Detect which cell encompasses the target text, then output its (X, Y) center coordinate. 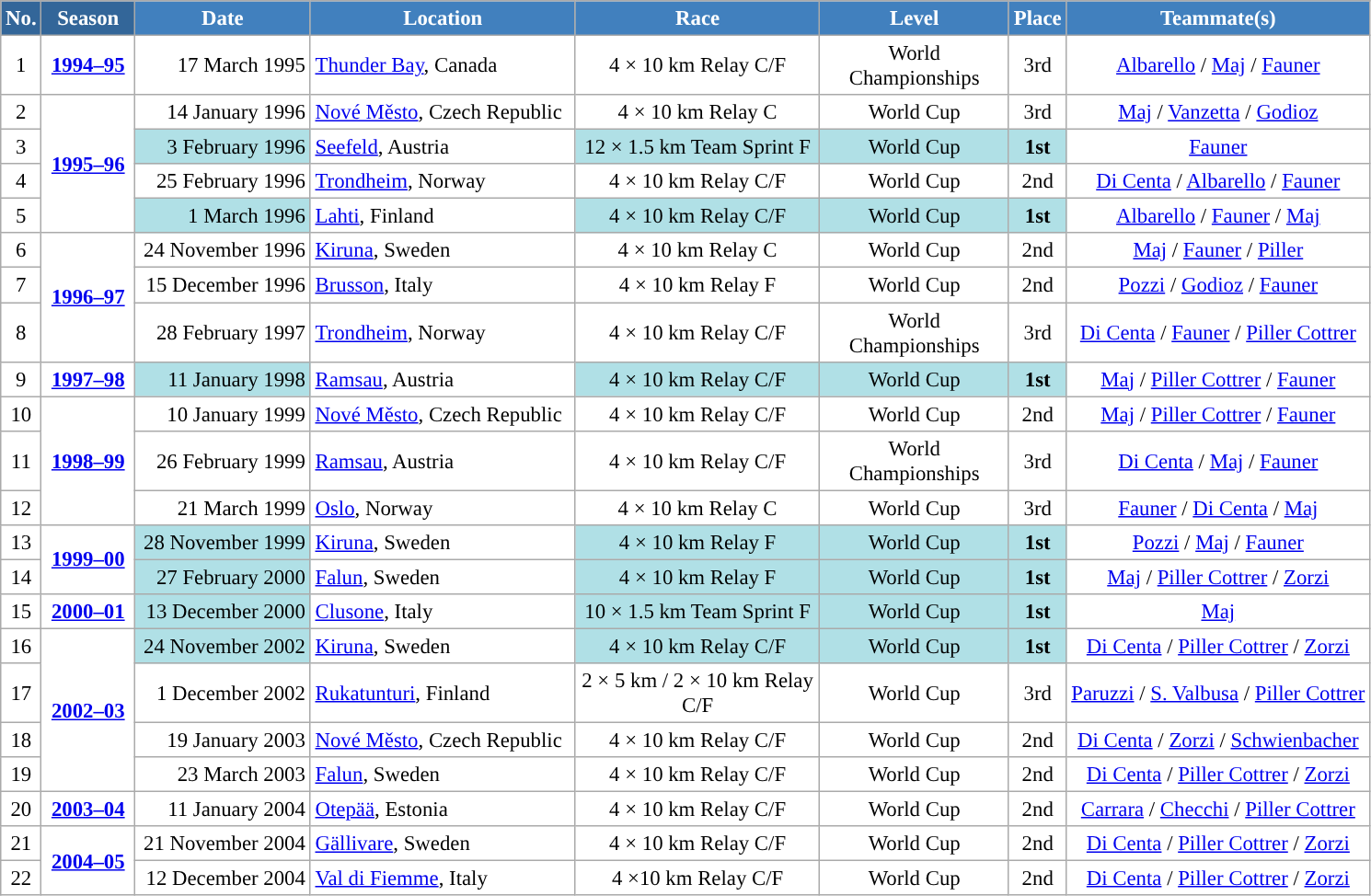
11 January 1998 (223, 379)
21 March 1999 (223, 508)
18 (21, 741)
3 (21, 147)
21 (21, 844)
Val di Fiemme, Italy (443, 879)
10 January 1999 (223, 414)
4 (21, 181)
Maj / Vanzetta / Godioz (1218, 112)
1 March 1996 (223, 216)
9 (21, 379)
Brusson, Italy (443, 285)
Pozzi / Maj / Fauner (1218, 543)
6 (21, 251)
Albarello / Maj / Fauner (1218, 66)
10 (21, 414)
Level (915, 18)
Di Centa / Zorzi / Schwienbacher (1218, 741)
17 March 1995 (223, 66)
Otepää, Estonia (443, 810)
Season (88, 18)
28 November 1999 (223, 543)
2002–03 (88, 710)
Maj / Piller Cottrer / Zorzi (1218, 577)
No. (21, 18)
Oslo, Norway (443, 508)
4 ×10 km Relay C/F (697, 879)
19 (21, 775)
Fauner / Di Centa / Maj (1218, 508)
Location (443, 18)
Teammate(s) (1218, 18)
15 December 1996 (223, 285)
2 × 5 km / 2 × 10 km Relay C/F (697, 694)
27 February 2000 (223, 577)
13 (21, 543)
1 (21, 66)
16 (21, 646)
20 (21, 810)
12 × 1.5 km Team Sprint F (697, 147)
Di Centa / Albarello / Fauner (1218, 181)
Clusone, Italy (443, 612)
11 (21, 460)
10 × 1.5 km Team Sprint F (697, 612)
5 (21, 216)
12 December 2004 (223, 879)
Race (697, 18)
1999–00 (88, 559)
1996–97 (88, 298)
14 January 1996 (223, 112)
Lahti, Finland (443, 216)
1994–95 (88, 66)
25 February 1996 (223, 181)
Pozzi / Godioz / Fauner (1218, 285)
Fauner (1218, 147)
Rukatunturi, Finland (443, 694)
Date (223, 18)
Thunder Bay, Canada (443, 66)
Di Centa / Fauner / Piller Cottrer (1218, 333)
Di Centa / Maj / Fauner (1218, 460)
12 (21, 508)
24 November 2002 (223, 646)
7 (21, 285)
2004–05 (88, 861)
23 March 2003 (223, 775)
Maj (1218, 612)
2003–04 (88, 810)
1998–99 (88, 461)
Seefeld, Austria (443, 147)
26 February 1999 (223, 460)
11 January 2004 (223, 810)
21 November 2004 (223, 844)
8 (21, 333)
28 February 1997 (223, 333)
14 (21, 577)
Maj / Fauner / Piller (1218, 251)
3 February 1996 (223, 147)
Albarello / Fauner / Maj (1218, 216)
13 December 2000 (223, 612)
2000–01 (88, 612)
17 (21, 694)
2 (21, 112)
1997–98 (88, 379)
22 (21, 879)
24 November 1996 (223, 251)
1 December 2002 (223, 694)
1995–96 (88, 164)
15 (21, 612)
Place (1037, 18)
Carrara / Checchi / Piller Cottrer (1218, 810)
Paruzzi / S. Valbusa / Piller Cottrer (1218, 694)
Gällivare, Sweden (443, 844)
19 January 2003 (223, 741)
